Output the [x, y] coordinate of the center of the cell containing the given text.  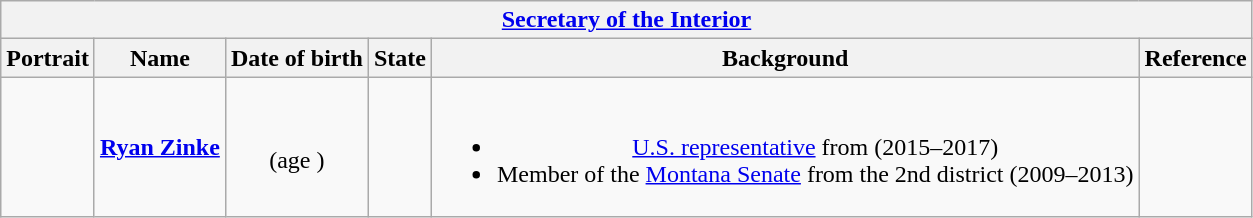
Background [785, 58]
Date of birth [296, 58]
(age ) [296, 147]
State [400, 58]
Ryan Zinke [160, 147]
Reference [1196, 58]
U.S. representative from (2015–2017)Member of the Montana Senate from the 2nd district (2009–2013) [785, 147]
Name [160, 58]
Secretary of the Interior [627, 20]
Portrait [48, 58]
